Extract the (x, y) coordinate from the center of the cell holding the provided text.  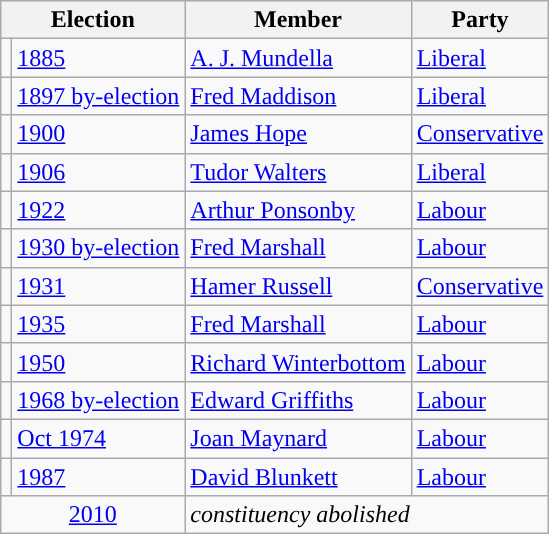
1922 (98, 210)
Fred Maddison (298, 96)
Joan Maynard (298, 438)
Oct 1974 (98, 438)
Member (298, 20)
1987 (98, 477)
1906 (98, 172)
1930 by-election (98, 248)
1935 (98, 324)
James Hope (298, 134)
1885 (98, 58)
A. J. Mundella (298, 58)
Party (480, 20)
Edward Griffiths (298, 400)
1950 (98, 362)
Arthur Ponsonby (298, 210)
1897 by-election (98, 96)
Hamer Russell (298, 286)
1900 (98, 134)
1968 by-election (98, 400)
Richard Winterbottom (298, 362)
Tudor Walters (298, 172)
1931 (98, 286)
Election (93, 20)
constituency abolished (367, 515)
2010 (93, 515)
David Blunkett (298, 477)
